Provide the [x, y] coordinate of the cell's center where the given text is located.  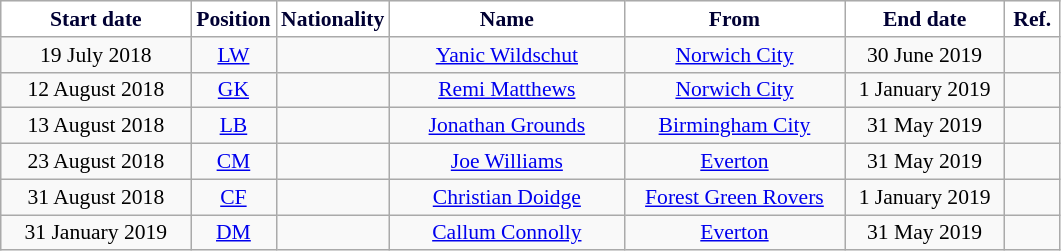
13 August 2018 [96, 126]
30 June 2019 [925, 55]
Birmingham City [734, 126]
Callum Connolly [506, 233]
LB [234, 126]
Forest Green Rovers [734, 197]
GK [234, 90]
Ref. [1032, 19]
Joe Williams [506, 162]
DM [234, 233]
Start date [96, 19]
Jonathan Grounds [506, 126]
31 August 2018 [96, 197]
CM [234, 162]
From [734, 19]
Nationality [332, 19]
Remi Matthews [506, 90]
Christian Doidge [506, 197]
31 January 2019 [96, 233]
LW [234, 55]
23 August 2018 [96, 162]
12 August 2018 [96, 90]
Name [506, 19]
Yanic Wildschut [506, 55]
End date [925, 19]
Position [234, 19]
CF [234, 197]
19 July 2018 [96, 55]
